Find where the given text appears and provide that cell's center as [x, y] coordinate. 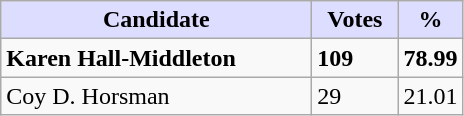
Votes [355, 20]
Karen Hall-Middleton [156, 58]
Candidate [156, 20]
29 [355, 96]
% [430, 20]
Coy D. Horsman [156, 96]
109 [355, 58]
21.01 [430, 96]
78.99 [430, 58]
